For the text-containing cell, return its midpoint in [x, y] coordinate format. 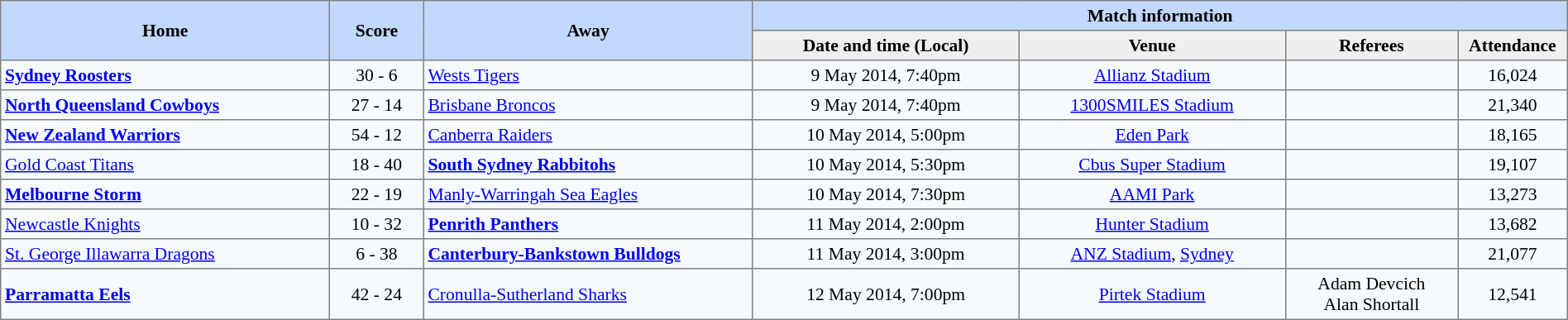
Venue [1152, 45]
Cronulla-Sutherland Sharks [588, 294]
54 - 12 [377, 135]
6 - 38 [377, 254]
Attendance [1513, 45]
AAMI Park [1152, 194]
10 May 2014, 7:30pm [886, 194]
12 May 2014, 7:00pm [886, 294]
Manly-Warringah Sea Eagles [588, 194]
10 May 2014, 5:30pm [886, 165]
11 May 2014, 2:00pm [886, 224]
13,273 [1513, 194]
11 May 2014, 3:00pm [886, 254]
Gold Coast Titans [165, 165]
16,024 [1513, 75]
10 - 32 [377, 224]
Parramatta Eels [165, 294]
21,077 [1513, 254]
Allianz Stadium [1152, 75]
1300SMILES Stadium [1152, 105]
Home [165, 31]
North Queensland Cowboys [165, 105]
Melbourne Storm [165, 194]
Referees [1371, 45]
Wests Tigers [588, 75]
27 - 14 [377, 105]
ANZ Stadium, Sydney [1152, 254]
Pirtek Stadium [1152, 294]
Adam DevcichAlan Shortall [1371, 294]
18,165 [1513, 135]
22 - 19 [377, 194]
Sydney Roosters [165, 75]
42 - 24 [377, 294]
Canberra Raiders [588, 135]
Hunter Stadium [1152, 224]
Cbus Super Stadium [1152, 165]
Eden Park [1152, 135]
Newcastle Knights [165, 224]
Brisbane Broncos [588, 105]
12,541 [1513, 294]
Canterbury-Bankstown Bulldogs [588, 254]
St. George Illawarra Dragons [165, 254]
18 - 40 [377, 165]
Score [377, 31]
Away [588, 31]
New Zealand Warriors [165, 135]
Penrith Panthers [588, 224]
South Sydney Rabbitohs [588, 165]
30 - 6 [377, 75]
21,340 [1513, 105]
Date and time (Local) [886, 45]
13,682 [1513, 224]
10 May 2014, 5:00pm [886, 135]
19,107 [1513, 165]
Match information [1159, 16]
